From the cell containing the given text, extract its center point as (x, y) coordinate. 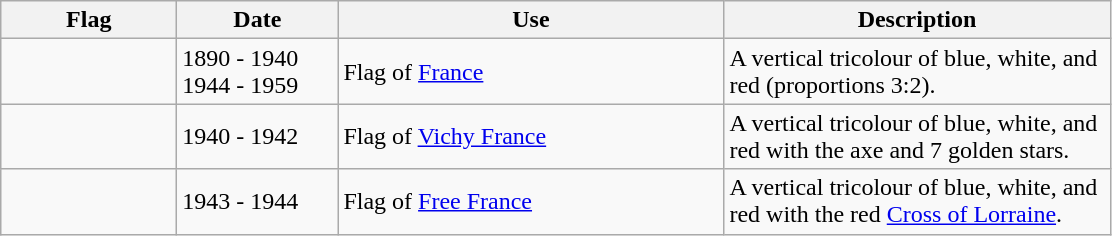
Flag of Vichy France (531, 136)
A vertical tricolour of blue, white, and red with the axe and 7 golden stars. (917, 136)
1940 - 1942 (258, 136)
A vertical tricolour of blue, white, and red with the red Cross of Lorraine. (917, 202)
Description (917, 20)
Flag (89, 20)
1890 - 19401944 - 1959 (258, 72)
Use (531, 20)
1943 - 1944 (258, 202)
A vertical tricolour of blue, white, and red (proportions 3:2). (917, 72)
Date (258, 20)
Flag of Free France (531, 202)
Flag of France (531, 72)
